Scan for the cell matching the given text and deliver its [X, Y] coordinate at center. 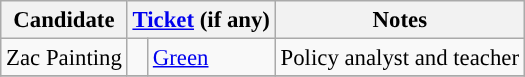
Notes [400, 20]
Zac Painting [64, 58]
Ticket (if any) [201, 20]
Candidate [64, 20]
Policy analyst and teacher [400, 58]
Green [212, 58]
